Extract the [x, y] coordinate from the center of the cell holding the provided text.  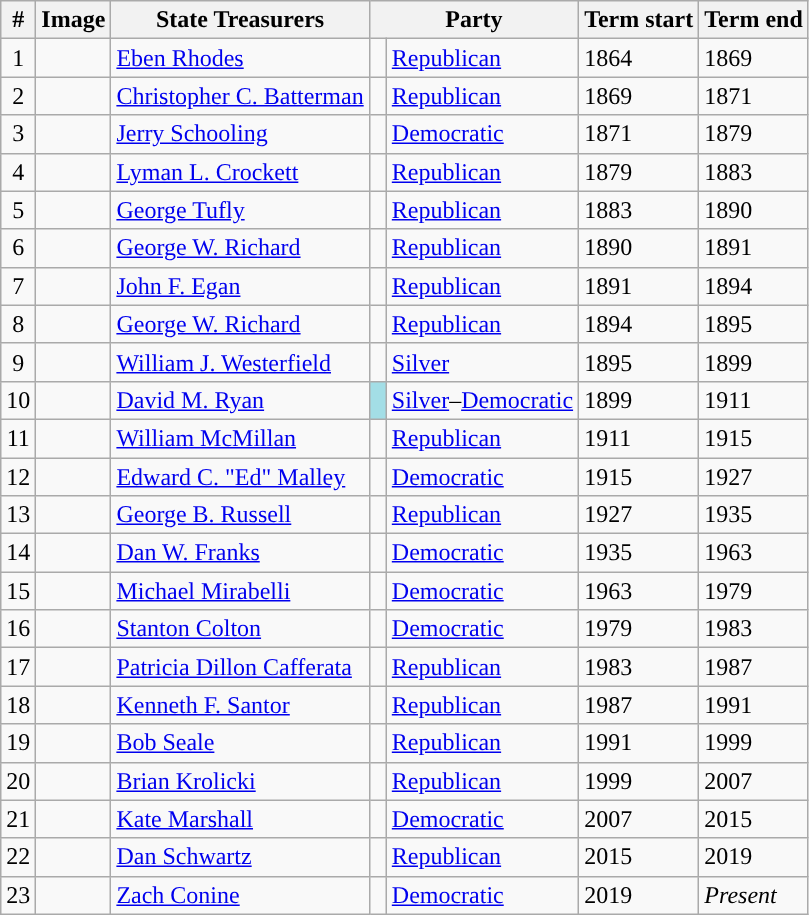
14 [18, 553]
2 [18, 96]
15 [18, 591]
Brian Krolicki [240, 781]
Term end [754, 20]
18 [18, 705]
13 [18, 515]
William J. Westerfield [240, 362]
Stanton Colton [240, 629]
Term start [639, 20]
Dan W. Franks [240, 553]
William McMillan [240, 438]
Patricia Dillon Cafferata [240, 667]
9 [18, 362]
George B. Russell [240, 515]
David M. Ryan [240, 400]
Party [474, 20]
Image [74, 20]
1864 [639, 58]
3 [18, 134]
7 [18, 286]
George Tufly [240, 210]
12 [18, 477]
5 [18, 210]
Dan Schwartz [240, 857]
Michael Mirabelli [240, 591]
21 [18, 819]
Jerry Schooling [240, 134]
23 [18, 895]
Christopher C. Batterman [240, 96]
Eben Rhodes [240, 58]
6 [18, 248]
Kenneth F. Santor [240, 705]
11 [18, 438]
State Treasurers [240, 20]
8 [18, 324]
10 [18, 400]
4 [18, 172]
Bob Seale [240, 743]
Zach Conine [240, 895]
20 [18, 781]
1 [18, 58]
16 [18, 629]
# [18, 20]
Present [754, 895]
Edward C. "Ed" Malley [240, 477]
Kate Marshall [240, 819]
22 [18, 857]
Silver [482, 362]
Lyman L. Crockett [240, 172]
19 [18, 743]
17 [18, 667]
John F. Egan [240, 286]
Silver–Democratic [482, 400]
